Provide the [x, y] coordinate of the cell's center where the given text is located.  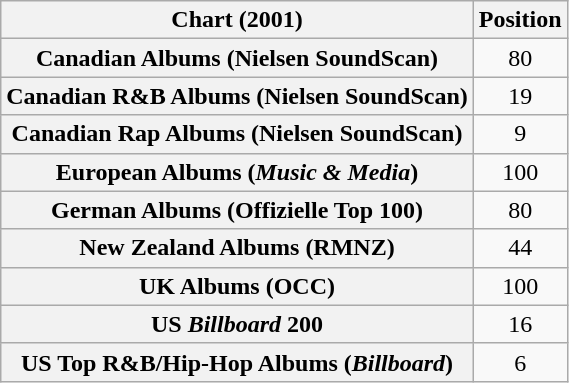
New Zealand Albums (RMNZ) [238, 248]
European Albums (Music & Media) [238, 172]
44 [520, 248]
Chart (2001) [238, 20]
16 [520, 324]
US Billboard 200 [238, 324]
Position [520, 20]
6 [520, 362]
9 [520, 134]
Canadian Rap Albums (Nielsen SoundScan) [238, 134]
Canadian Albums (Nielsen SoundScan) [238, 58]
US Top R&B/Hip-Hop Albums (Billboard) [238, 362]
UK Albums (OCC) [238, 286]
Canadian R&B Albums (Nielsen SoundScan) [238, 96]
German Albums (Offizielle Top 100) [238, 210]
19 [520, 96]
